Locate the cell with the specified text and output its [x, y] center coordinate. 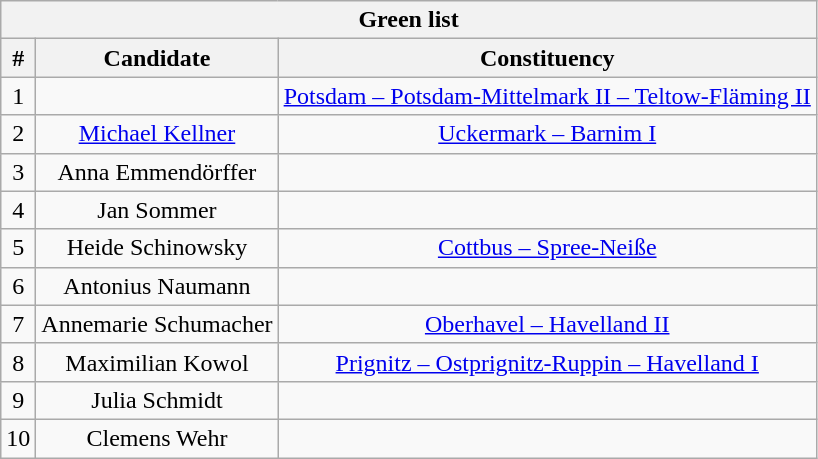
Annemarie Schumacher [157, 324]
9 [18, 400]
Anna Emmendörffer [157, 172]
Green list [409, 20]
Michael Kellner [157, 134]
Constituency [547, 58]
Antonius Naumann [157, 286]
Julia Schmidt [157, 400]
Prignitz – Ostprignitz-Ruppin – Havelland I [547, 362]
Oberhavel – Havelland II [547, 324]
Potsdam – Potsdam-Mittelmark II – Teltow-Fläming II [547, 96]
Clemens Wehr [157, 438]
4 [18, 210]
2 [18, 134]
# [18, 58]
7 [18, 324]
8 [18, 362]
1 [18, 96]
3 [18, 172]
5 [18, 248]
Maximilian Kowol [157, 362]
Uckermark – Barnim I [547, 134]
10 [18, 438]
Cottbus – Spree-Neiße [547, 248]
Candidate [157, 58]
Heide Schinowsky [157, 248]
Jan Sommer [157, 210]
6 [18, 286]
